Capture the cell that displays the provided text and extract its (X, Y) central coordinate. 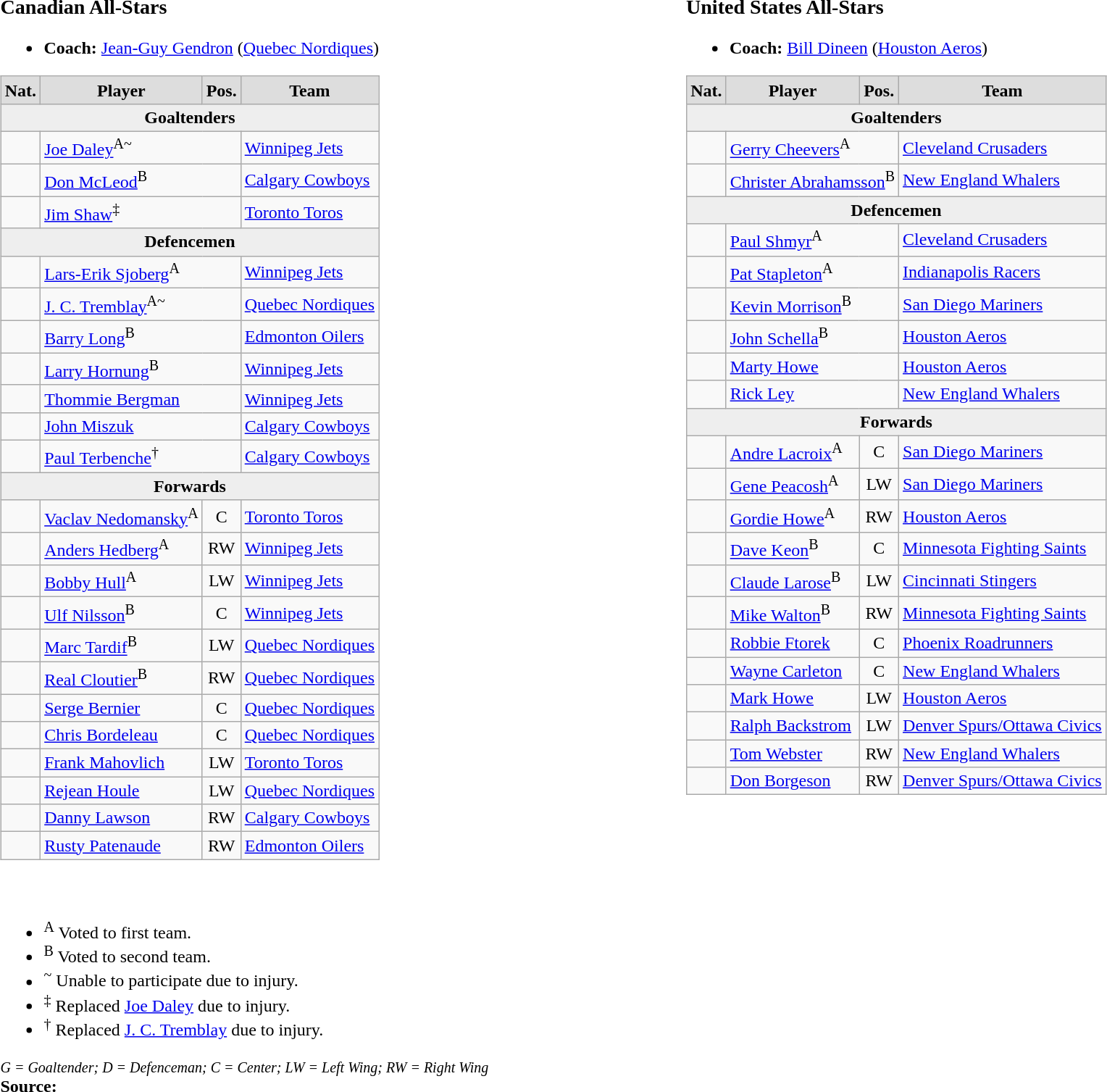
Ulf NilssonB (122, 613)
Rick Ley (812, 394)
Mike WaltonB (793, 613)
Cincinnati Stingers (1003, 581)
Pat StapletonA (812, 272)
Kevin MorrisonB (812, 304)
Indianapolis Racers (1003, 272)
Serge Bernier (122, 708)
Gene PeacoshA (793, 484)
Ralph Backstrom (793, 726)
Gordie HoweA (793, 516)
Don McLeodB (141, 180)
John Miszuk (141, 427)
Lars-Erik SjobergA (141, 272)
Bobby HullA (122, 581)
J. C. TremblayA~ (141, 304)
Christer AbrahamssonB (812, 180)
Rusty Patenaude (122, 846)
Larry HornungB (141, 370)
Don Borgeson (793, 781)
John SchellaB (812, 336)
Danny Lawson (122, 818)
Rejean Houle (122, 791)
Robbie Ftorek (793, 643)
Chris Bordeleau (122, 735)
Gerry CheeversA (812, 148)
Frank Mahovlich (122, 763)
Marc TardifB (122, 645)
Marty Howe (812, 367)
Joe DaleyA~ (141, 148)
Mark Howe (793, 699)
Tom Webster (793, 754)
Anders HedbergA (122, 549)
Jim Shaw‡ (141, 213)
Dave KeonB (793, 549)
Barry LongB (141, 336)
Thommie Bergman (141, 399)
Vaclav NedomanskyA (122, 516)
Paul Terbenche† (141, 457)
Wayne Carleton (793, 670)
Andre LacroixA (793, 452)
Real CloutierB (122, 678)
Phoenix Roadrunners (1003, 643)
Claude LaroseB (793, 581)
Paul ShmyrA (812, 241)
